Determine the [x, y] coordinate at the center of the cell enclosing the given text.  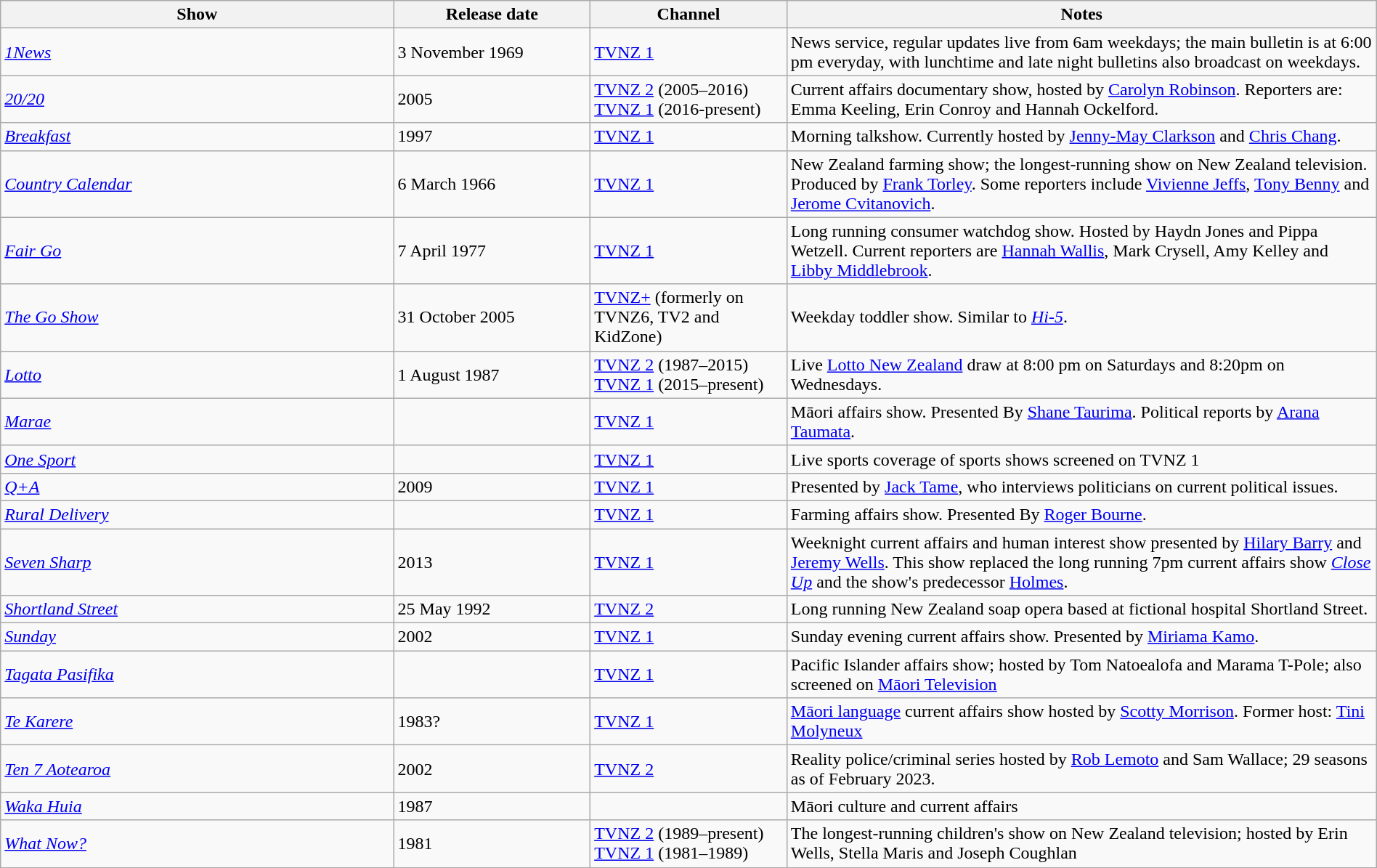
Notes [1081, 15]
Pacific Islander affairs show; hosted by Tom Natoealofa and Marama T-Pole; also screened on Māori Television [1081, 674]
Ten 7 Aotearoa [198, 768]
1987 [492, 806]
Māori culture and current affairs [1081, 806]
Channel [688, 15]
Breakfast [198, 137]
Sunday evening current affairs show. Presented by Miriama Kamo. [1081, 637]
Presented by Jack Tame, who interviews politicians on current political issues. [1081, 487]
Tagata Pasifika [198, 674]
TVNZ 2 (1989–present) TVNZ 1 (1981–1989) [688, 844]
1981 [492, 844]
Shortland Street [198, 609]
1 August 1987 [492, 375]
Reality police/criminal series hosted by Rob Lemoto and Sam Wallace; 29 seasons as of February 2023. [1081, 768]
2005 [492, 99]
3 November 1969 [492, 52]
TVNZ 2 (2005–2016) TVNZ 1 (2016-present) [688, 99]
Weekday toddler show. Similar to Hi-5. [1081, 317]
Current affairs documentary show, hosted by Carolyn Robinson. Reporters are: Emma Keeling, Erin Conroy and Hannah Ockelford. [1081, 99]
7 April 1977 [492, 251]
Lotto [198, 375]
Māori affairs show. Presented By Shane Taurima. Political reports by Arana Taumata. [1081, 421]
Seven Sharp [198, 562]
2013 [492, 562]
Māori language current affairs show hosted by Scotty Morrison. Former host: Tini Molyneux [1081, 722]
1983? [492, 722]
Show [198, 15]
31 October 2005 [492, 317]
1News [198, 52]
Live Lotto New Zealand draw at 8:00 pm on Saturdays and 8:20pm on Wednesdays. [1081, 375]
Release date [492, 15]
TVNZ 2 (1987–2015)TVNZ 1 (2015–present) [688, 375]
Q+A [198, 487]
TVNZ+ (formerly on TVNZ6, TV2 and KidZone) [688, 317]
Morning talkshow. Currently hosted by Jenny-May Clarkson and Chris Chang. [1081, 137]
Farming affairs show. Presented By Roger Bourne. [1081, 514]
Marae [198, 421]
1997 [492, 137]
Country Calendar [198, 184]
20/20 [198, 99]
25 May 1992 [492, 609]
Waka Huia [198, 806]
The longest-running children's show on New Zealand television; hosted by Erin Wells, Stella Maris and Joseph Coughlan [1081, 844]
What Now? [198, 844]
The Go Show [198, 317]
Rural Delivery [198, 514]
One Sport [198, 459]
Sunday [198, 637]
Live sports coverage of sports shows screened on TVNZ 1 [1081, 459]
Long running New Zealand soap opera based at fictional hospital Shortland Street. [1081, 609]
Fair Go [198, 251]
6 March 1966 [492, 184]
2009 [492, 487]
Te Karere [198, 722]
